Scan for the cell matching the given text and deliver its (x, y) coordinate at center. 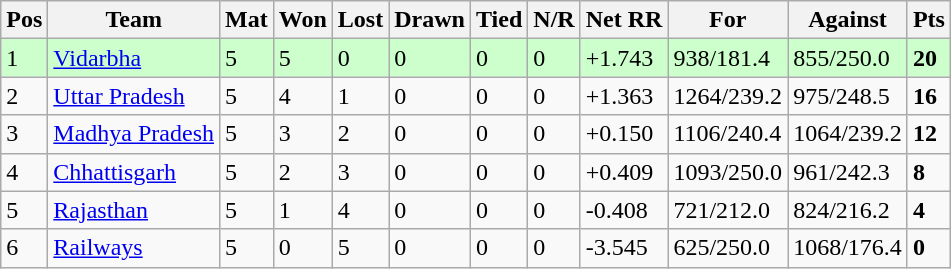
Mat (247, 20)
+0.150 (624, 134)
-0.408 (624, 210)
Uttar Pradesh (134, 96)
625/250.0 (728, 248)
For (728, 20)
1264/239.2 (728, 96)
961/242.3 (848, 172)
1093/250.0 (728, 172)
12 (928, 134)
-3.545 (624, 248)
+1.743 (624, 58)
Railways (134, 248)
855/250.0 (848, 58)
Won (302, 20)
16 (928, 96)
N/R (554, 20)
20 (928, 58)
Tied (498, 20)
Against (848, 20)
+1.363 (624, 96)
8 (928, 172)
Team (134, 20)
Vidarbha (134, 58)
Madhya Pradesh (134, 134)
+0.409 (624, 172)
1064/239.2 (848, 134)
824/216.2 (848, 210)
Net RR (624, 20)
Rajasthan (134, 210)
1106/240.4 (728, 134)
Drawn (430, 20)
Pts (928, 20)
6 (24, 248)
721/212.0 (728, 210)
1068/176.4 (848, 248)
975/248.5 (848, 96)
Chhattisgarh (134, 172)
938/181.4 (728, 58)
Pos (24, 20)
Lost (360, 20)
